Output the [x, y] coordinate of the center of the cell containing the given text.  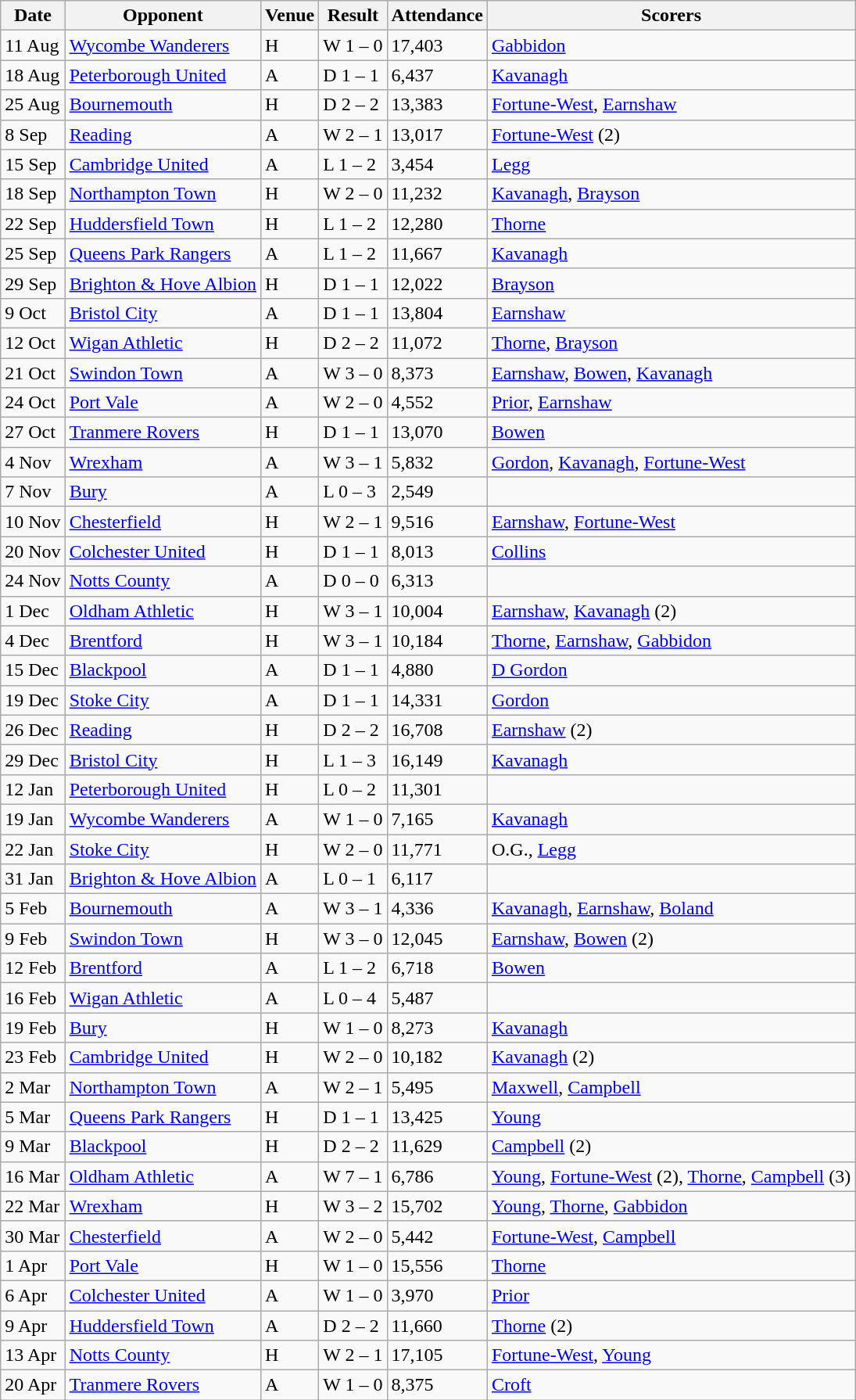
Kavanagh, Brayson [671, 194]
24 Oct [33, 403]
8 Sep [33, 135]
Fortune-West (2) [671, 135]
Young, Thorne, Gabbidon [671, 1206]
12,280 [437, 224]
Legg [671, 164]
13,070 [437, 433]
Attendance [437, 16]
8,373 [437, 373]
Maxwell, Campbell [671, 1087]
3,970 [437, 1295]
Prior [671, 1295]
15,702 [437, 1206]
17,403 [437, 45]
1 Apr [33, 1265]
12 Jan [33, 789]
6,786 [437, 1176]
Earnshaw, Bowen, Kavanagh [671, 373]
4 Dec [33, 641]
Kavanagh, Earnshaw, Boland [671, 909]
Venue [290, 16]
6,437 [437, 75]
9 Oct [33, 313]
25 Sep [33, 253]
4,880 [437, 670]
4,552 [437, 403]
4,336 [437, 909]
2,549 [437, 492]
24 Nov [33, 581]
7,165 [437, 819]
16,708 [437, 730]
13,017 [437, 135]
1 Dec [33, 611]
11,232 [437, 194]
12,045 [437, 939]
12 Feb [33, 968]
Campbell (2) [671, 1147]
Young, Fortune-West (2), Thorne, Campbell (3) [671, 1176]
11,072 [437, 343]
Brayson [671, 283]
L 0 – 4 [353, 998]
16 Feb [33, 998]
22 Sep [33, 224]
20 Apr [33, 1385]
6,313 [437, 581]
5,495 [437, 1087]
3,454 [437, 164]
Prior, Earnshaw [671, 403]
29 Dec [33, 759]
9 Apr [33, 1326]
18 Sep [33, 194]
Gordon, Kavanagh, Fortune-West [671, 462]
17,105 [437, 1355]
Fortune-West, Campbell [671, 1236]
13 Apr [33, 1355]
30 Mar [33, 1236]
5 Mar [33, 1117]
11,667 [437, 253]
11,771 [437, 849]
9,516 [437, 522]
L 0 – 1 [353, 879]
9 Mar [33, 1147]
14,331 [437, 700]
6,718 [437, 968]
Croft [671, 1385]
9 Feb [33, 939]
15 Sep [33, 164]
W 7 – 1 [353, 1176]
D 0 – 0 [353, 581]
10 Nov [33, 522]
4 Nov [33, 462]
6,117 [437, 879]
13,425 [437, 1117]
L 0 – 2 [353, 789]
19 Jan [33, 819]
15 Dec [33, 670]
Thorne (2) [671, 1326]
Earnshaw, Bowen (2) [671, 939]
25 Aug [33, 105]
16,149 [437, 759]
11,660 [437, 1326]
18 Aug [33, 75]
29 Sep [33, 283]
L 0 – 3 [353, 492]
Gordon [671, 700]
2 Mar [33, 1087]
11,301 [437, 789]
Thorne, Brayson [671, 343]
Young [671, 1117]
Kavanagh (2) [671, 1057]
Scorers [671, 16]
19 Dec [33, 700]
10,182 [437, 1057]
19 Feb [33, 1028]
27 Oct [33, 433]
10,004 [437, 611]
Thorne, Earnshaw, Gabbidon [671, 641]
O.G., Legg [671, 849]
5,487 [437, 998]
Fortune-West, Young [671, 1355]
6 Apr [33, 1295]
20 Nov [33, 551]
Fortune-West, Earnshaw [671, 105]
22 Mar [33, 1206]
L 1 – 3 [353, 759]
Earnshaw [671, 313]
5 Feb [33, 909]
16 Mar [33, 1176]
23 Feb [33, 1057]
13,804 [437, 313]
31 Jan [33, 879]
Result [353, 16]
W 3 – 2 [353, 1206]
21 Oct [33, 373]
12,022 [437, 283]
5,442 [437, 1236]
Date [33, 16]
Opponent [163, 16]
10,184 [437, 641]
5,832 [437, 462]
26 Dec [33, 730]
Earnshaw, Kavanagh (2) [671, 611]
8,375 [437, 1385]
11,629 [437, 1147]
Earnshaw (2) [671, 730]
8,013 [437, 551]
Gabbidon [671, 45]
13,383 [437, 105]
Earnshaw, Fortune-West [671, 522]
8,273 [437, 1028]
7 Nov [33, 492]
11 Aug [33, 45]
15,556 [437, 1265]
22 Jan [33, 849]
D Gordon [671, 670]
12 Oct [33, 343]
Collins [671, 551]
